Scan for the cell matching the given text and deliver its (x, y) coordinate at center. 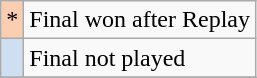
Final not played (140, 58)
Final won after Replay (140, 20)
* (12, 20)
